Output the (x, y) coordinate of the center of the cell containing the given text.  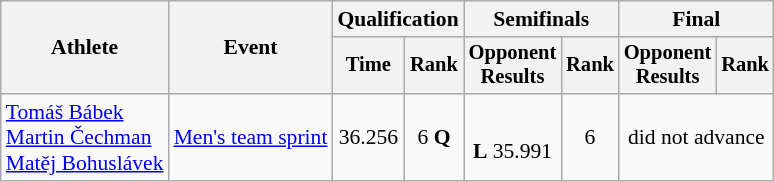
Tomáš BábekMartin ČechmanMatěj Bohuslávek (85, 138)
Men's team sprint (251, 138)
Semifinals (542, 19)
Event (251, 48)
6 (590, 138)
did not advance (696, 138)
Time (368, 66)
36.256 (368, 138)
Athlete (85, 48)
Qualification (398, 19)
6 Q (434, 138)
Final (696, 19)
L 35.991 (512, 138)
